Return the (x, y) coordinate for the center point of the cell that contains the specified text.  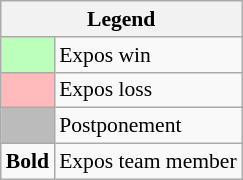
Bold (28, 162)
Expos loss (148, 90)
Expos win (148, 55)
Postponement (148, 126)
Expos team member (148, 162)
Legend (122, 19)
